Determine the (X, Y) coordinate at the center of the cell enclosing the given text.  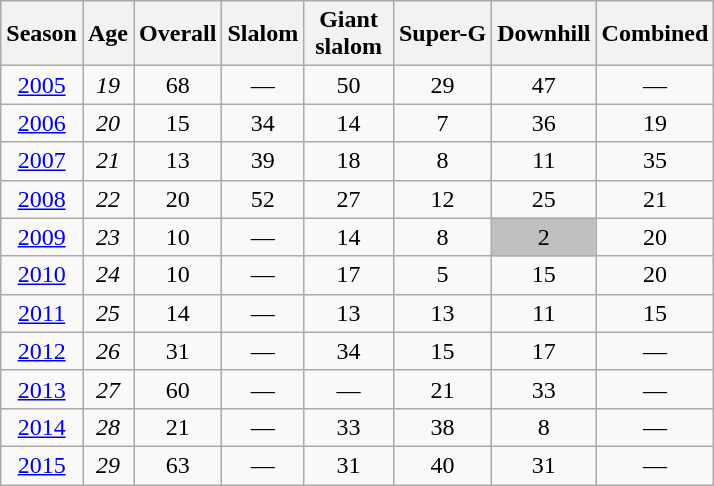
39 (263, 161)
26 (108, 351)
2008 (42, 199)
2006 (42, 123)
2011 (42, 313)
Combined (655, 34)
2012 (42, 351)
Downhill (544, 34)
2 (544, 237)
2014 (42, 427)
Super-G (442, 34)
60 (178, 389)
18 (349, 161)
38 (442, 427)
35 (655, 161)
68 (178, 85)
36 (544, 123)
12 (442, 199)
2009 (42, 237)
22 (108, 199)
47 (544, 85)
40 (442, 465)
7 (442, 123)
63 (178, 465)
24 (108, 275)
2015 (42, 465)
Giant slalom (349, 34)
28 (108, 427)
5 (442, 275)
Age (108, 34)
52 (263, 199)
Slalom (263, 34)
2005 (42, 85)
2013 (42, 389)
2010 (42, 275)
Season (42, 34)
50 (349, 85)
2007 (42, 161)
23 (108, 237)
Overall (178, 34)
